From the cell containing the given text, extract its center point as (X, Y) coordinate. 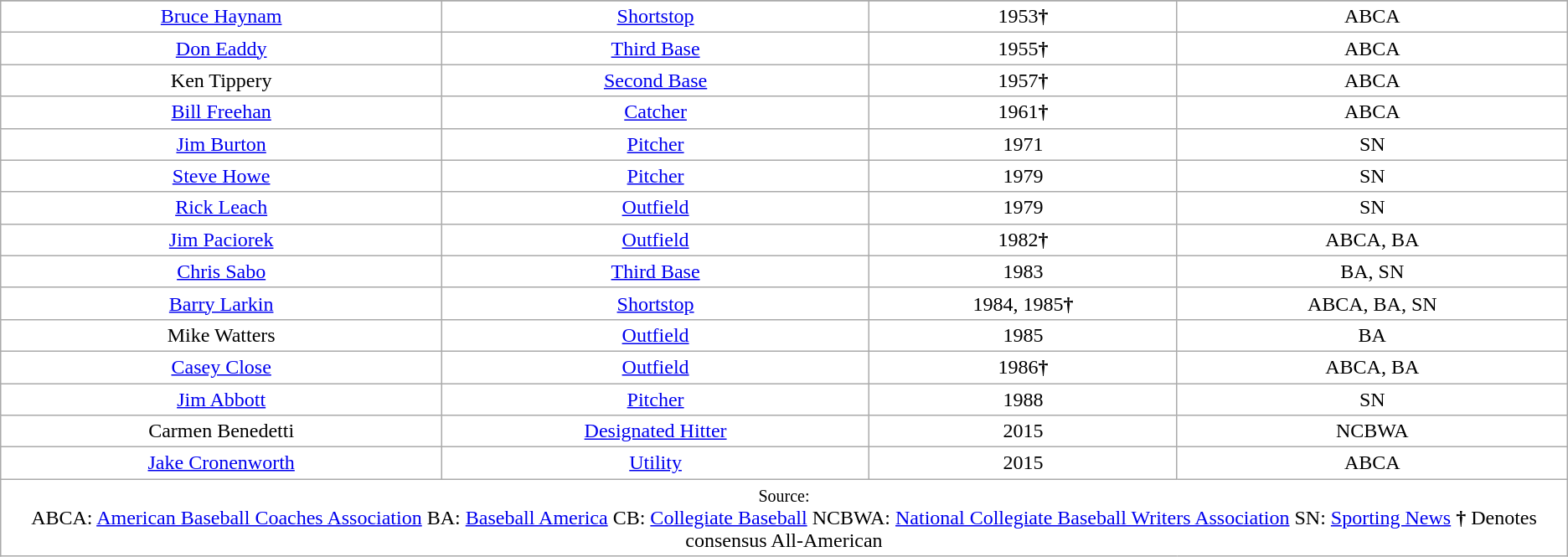
Jim Burton (221, 144)
Chris Sabo (221, 271)
Jim Abbott (221, 400)
Rick Leach (221, 208)
1953† (1024, 17)
1961† (1024, 112)
BA (1372, 335)
Designated Hitter (656, 431)
ABCA, BA, SN (1372, 303)
Bruce Haynam (221, 17)
1988 (1024, 400)
Barry Larkin (221, 303)
Mike Watters (221, 335)
Ken Tippery (221, 80)
1982† (1024, 240)
Bill Freehan (221, 112)
NCBWA (1372, 431)
1971 (1024, 144)
1983 (1024, 271)
Casey Close (221, 367)
1957† (1024, 80)
BA, SN (1372, 271)
1984, 1985† (1024, 303)
Carmen Benedetti (221, 431)
Jake Cronenworth (221, 463)
Don Eaddy (221, 49)
1955† (1024, 49)
Utility (656, 463)
1986† (1024, 367)
Jim Paciorek (221, 240)
Catcher (656, 112)
1985 (1024, 335)
Steve Howe (221, 176)
Second Base (656, 80)
